Detect which cell encompasses the target text, then output its (x, y) center coordinate. 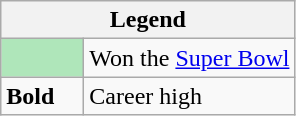
Won the Super Bowl (190, 58)
Legend (148, 20)
Career high (190, 96)
Bold (42, 96)
